Extract the [X, Y] coordinate from the center of the cell holding the provided text.  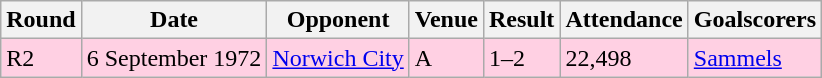
Round [41, 20]
22,498 [624, 58]
Attendance [624, 20]
6 September 1972 [174, 58]
Opponent [338, 20]
A [446, 58]
Date [174, 20]
Sammels [754, 58]
1–2 [521, 58]
Goalscorers [754, 20]
Norwich City [338, 58]
R2 [41, 58]
Result [521, 20]
Venue [446, 20]
